From the cell containing the given text, extract its center point as (X, Y) coordinate. 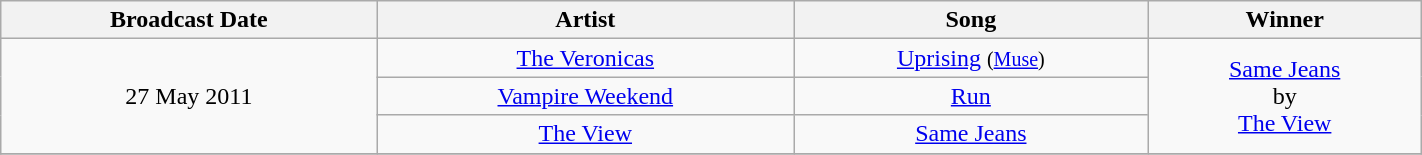
Same JeansbyThe View (1284, 96)
Vampire Weekend (586, 96)
Artist (586, 20)
The Veronicas (586, 58)
Run (972, 96)
The View (586, 134)
27 May 2011 (189, 96)
Broadcast Date (189, 20)
Song (972, 20)
Same Jeans (972, 134)
Uprising (Muse) (972, 58)
Winner (1284, 20)
